Determine the [x, y] coordinate at the center of the cell enclosing the given text.  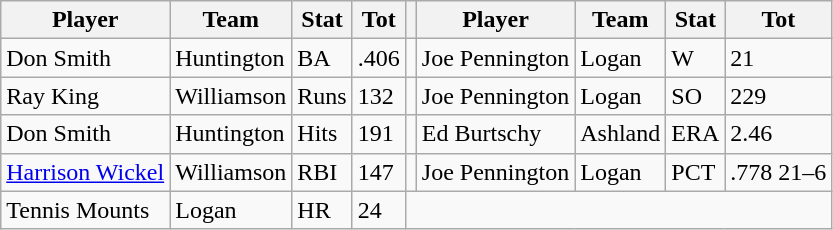
24 [378, 210]
Ashland [620, 134]
RBI [322, 172]
132 [378, 96]
.406 [378, 58]
Ed Burtschy [495, 134]
Ray King [86, 96]
Harrison Wickel [86, 172]
W [696, 58]
Tennis Mounts [86, 210]
HR [322, 210]
ERA [696, 134]
BA [322, 58]
SO [696, 96]
2.46 [778, 134]
PCT [696, 172]
229 [778, 96]
191 [378, 134]
Runs [322, 96]
21 [778, 58]
.778 21–6 [778, 172]
Hits [322, 134]
147 [378, 172]
